Pinpoint the cell where the given text exists, returning its [X, Y] midpoint coordinate. 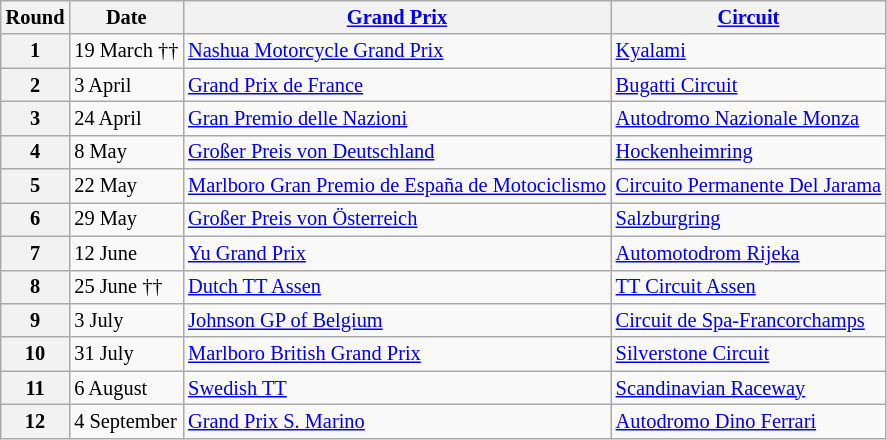
Gran Premio delle Nazioni [397, 118]
4 [36, 152]
TT Circuit Assen [748, 287]
Automotodrom Rijeka [748, 253]
Round [36, 17]
9 [36, 320]
Grand Prix [397, 17]
31 July [126, 354]
Nashua Motorcycle Grand Prix [397, 51]
Circuit de Spa-Francorchamps [748, 320]
4 September [126, 421]
Großer Preis von Deutschland [397, 152]
Circuito Permanente Del Jarama [748, 186]
19 March †† [126, 51]
Salzburgring [748, 219]
Dutch TT Assen [397, 287]
3 July [126, 320]
Grand Prix de France [397, 85]
2 [36, 85]
Autodromo Dino Ferrari [748, 421]
12 [36, 421]
Johnson GP of Belgium [397, 320]
Date [126, 17]
Marlboro Gran Premio de España de Motociclismo [397, 186]
Grand Prix S. Marino [397, 421]
Bugatti Circuit [748, 85]
7 [36, 253]
22 May [126, 186]
6 August [126, 388]
Großer Preis von Österreich [397, 219]
1 [36, 51]
Autodromo Nazionale Monza [748, 118]
Silverstone Circuit [748, 354]
25 June †† [126, 287]
Scandinavian Raceway [748, 388]
Hockenheimring [748, 152]
6 [36, 219]
24 April [126, 118]
Swedish TT [397, 388]
29 May [126, 219]
8 [36, 287]
Marlboro British Grand Prix [397, 354]
Kyalami [748, 51]
Yu Grand Prix [397, 253]
10 [36, 354]
5 [36, 186]
Circuit [748, 17]
12 June [126, 253]
3 [36, 118]
8 May [126, 152]
11 [36, 388]
3 April [126, 85]
